Provide the [x, y] coordinate of the cell's center where the given text is located.  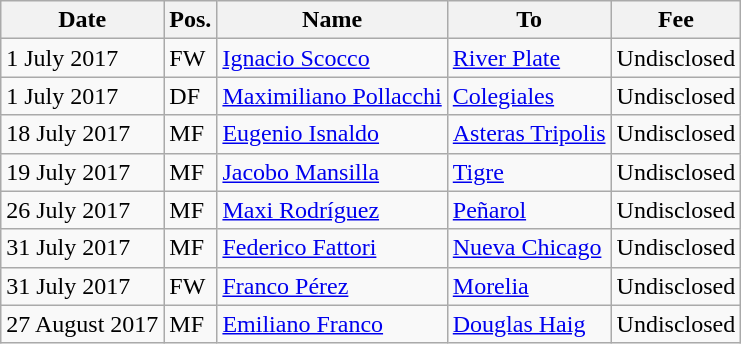
Peñarol [529, 210]
Federico Fattori [332, 248]
DF [190, 96]
Maxi Rodríguez [332, 210]
Jacobo Mansilla [332, 172]
26 July 2017 [82, 210]
18 July 2017 [82, 134]
19 July 2017 [82, 172]
To [529, 20]
River Plate [529, 58]
Fee [676, 20]
Date [82, 20]
Douglas Haig [529, 324]
Ignacio Scocco [332, 58]
Tigre [529, 172]
Colegiales [529, 96]
Asteras Tripolis [529, 134]
Morelia [529, 286]
Eugenio Isnaldo [332, 134]
Name [332, 20]
Pos. [190, 20]
Emiliano Franco [332, 324]
Maximiliano Pollacchi [332, 96]
Franco Pérez [332, 286]
Nueva Chicago [529, 248]
27 August 2017 [82, 324]
